From the cell containing the given text, extract its center point as (X, Y) coordinate. 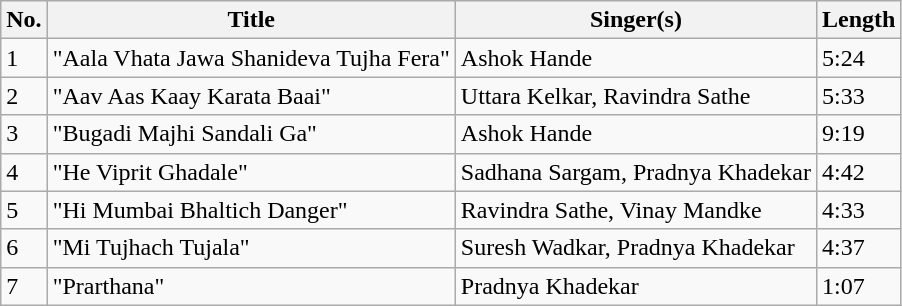
Pradnya Khadekar (636, 286)
Length (858, 20)
5 (24, 210)
No. (24, 20)
Ravindra Sathe, Vinay Mandke (636, 210)
1:07 (858, 286)
"Aav Aas Kaay Karata Baai" (251, 96)
3 (24, 134)
Suresh Wadkar, Pradnya Khadekar (636, 248)
5:24 (858, 58)
"Mi Tujhach Tujala" (251, 248)
4:33 (858, 210)
Uttara Kelkar, Ravindra Sathe (636, 96)
7 (24, 286)
4:37 (858, 248)
1 (24, 58)
"Bugadi Majhi Sandali Ga" (251, 134)
4:42 (858, 172)
5:33 (858, 96)
9:19 (858, 134)
"Hi Mumbai Bhaltich Danger" (251, 210)
"Prarthana" (251, 286)
"Aala Vhata Jawa Shanideva Tujha Fera" (251, 58)
4 (24, 172)
"He Viprit Ghadale" (251, 172)
Sadhana Sargam, Pradnya Khadekar (636, 172)
6 (24, 248)
Title (251, 20)
Singer(s) (636, 20)
2 (24, 96)
